Locate the cell with the specified text and output its (x, y) center coordinate. 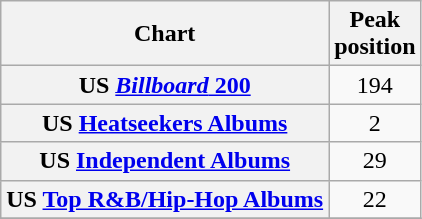
US Billboard 200 (165, 85)
US Independent Albums (165, 161)
Peakposition (375, 34)
2 (375, 123)
US Heatseekers Albums (165, 123)
Chart (165, 34)
US Top R&B/Hip-Hop Albums (165, 199)
194 (375, 85)
22 (375, 199)
29 (375, 161)
